Detect which cell encompasses the target text, then output its [X, Y] center coordinate. 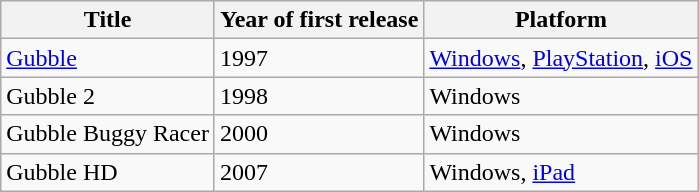
1998 [318, 96]
Gubble HD [108, 172]
2000 [318, 134]
Gubble Buggy Racer [108, 134]
Year of first release [318, 20]
Windows, iPad [561, 172]
Platform [561, 20]
1997 [318, 58]
Title [108, 20]
Gubble 2 [108, 96]
Gubble [108, 58]
2007 [318, 172]
Windows, PlayStation, iOS [561, 58]
